Scan for the cell matching the given text and deliver its [X, Y] coordinate at center. 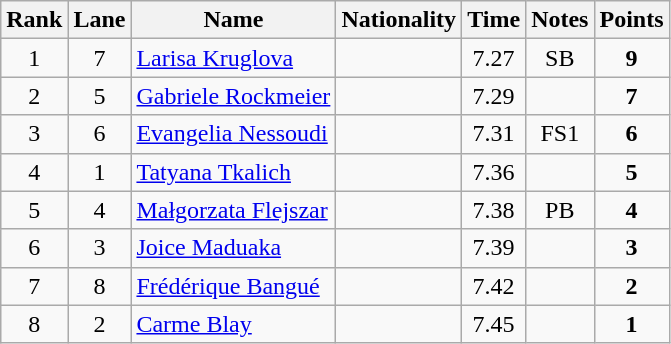
Lane [100, 20]
7.27 [494, 58]
Gabriele Rockmeier [234, 96]
Points [632, 20]
Małgorzata Flejszar [234, 210]
Evangelia Nessoudi [234, 134]
Time [494, 20]
Rank [34, 20]
7.29 [494, 96]
FS1 [560, 134]
7.45 [494, 324]
9 [632, 58]
Nationality [399, 20]
PB [560, 210]
Carme Blay [234, 324]
7.42 [494, 286]
SB [560, 58]
Joice Maduaka [234, 248]
7.36 [494, 172]
Larisa Kruglova [234, 58]
Frédérique Bangué [234, 286]
7.31 [494, 134]
Name [234, 20]
Tatyana Tkalich [234, 172]
7.39 [494, 248]
Notes [560, 20]
7.38 [494, 210]
